Return (X, Y) of the center of cell containing provided text 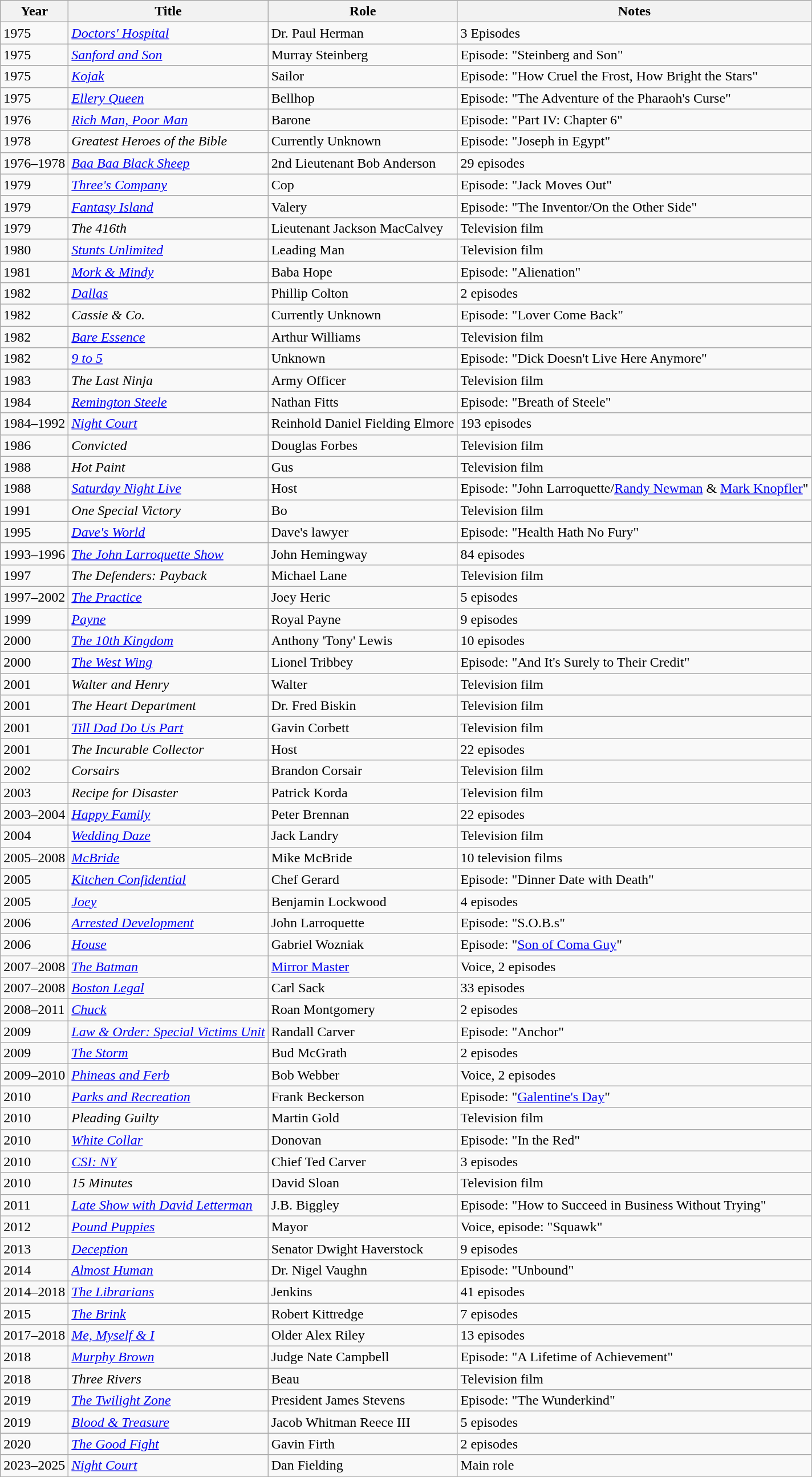
Episode: "Part IV: Chapter 6" (634, 120)
1976 (34, 120)
Baba Hope (363, 272)
Walter and Henry (168, 684)
Dallas (168, 294)
Beau (363, 1379)
Happy Family (168, 814)
1995 (34, 532)
2002 (34, 771)
Bare Essence (168, 337)
John Larroquette (363, 923)
2020 (34, 1444)
Randall Carver (363, 1032)
Phineas and Ferb (168, 1075)
John Hemingway (363, 554)
Ellery Queen (168, 98)
Roan Montgomery (363, 1010)
Episode: "How Cruel the Frost, How Bright the Stars" (634, 76)
Episode: "Anchor" (634, 1032)
10 television films (634, 858)
Judge Nate Campbell (363, 1357)
Remington Steele (168, 402)
Gus (363, 467)
Robert Kittredge (363, 1313)
Patrick Korda (363, 793)
Peter Brennan (363, 814)
Sailor (363, 76)
2013 (34, 1248)
2014–2018 (34, 1292)
Chief Ted Carver (363, 1162)
The 10th Kingdom (168, 641)
Chef Gerard (363, 879)
Year (34, 11)
President James Stevens (363, 1401)
Law & Order: Special Victims Unit (168, 1032)
Pound Puppies (168, 1227)
Older Alex Riley (363, 1336)
Dan Fielding (363, 1466)
Episode: "Alienation" (634, 272)
Corsairs (168, 771)
Episode: "Health Hath No Fury" (634, 532)
McBride (168, 858)
Michael Lane (363, 575)
Role (363, 11)
Gavin Firth (363, 1444)
Main role (634, 1466)
Episode: "The Wunderkind" (634, 1401)
Carl Sack (363, 988)
3 Episodes (634, 33)
Episode: "Lover Come Back" (634, 315)
Blood & Treasure (168, 1422)
15 Minutes (168, 1183)
Mike McBride (363, 858)
Episode: "Breath of Steele" (634, 402)
9 to 5 (168, 359)
Unknown (363, 359)
Episode: "S.O.B.s" (634, 923)
Arthur Williams (363, 337)
Leading Man (363, 250)
Frank Beckerson (363, 1097)
Murphy Brown (168, 1357)
Mirror Master (363, 967)
Gabriel Wozniak (363, 944)
Pleading Guilty (168, 1118)
Royal Payne (363, 619)
CSI: NY (168, 1162)
Senator Dwight Haverstock (363, 1248)
Almost Human (168, 1270)
J.B. Biggley (363, 1205)
2nd Lieutenant Bob Anderson (363, 163)
Cassie & Co. (168, 315)
The 416th (168, 228)
33 episodes (634, 988)
1997–2002 (34, 597)
Baa Baa Black Sheep (168, 163)
Murray Steinberg (363, 55)
2009–2010 (34, 1075)
Joey Heric (363, 597)
4 episodes (634, 901)
The Last Ninja (168, 380)
3 episodes (634, 1162)
The Practice (168, 597)
Jenkins (363, 1292)
Late Show with David Letterman (168, 1205)
The John Larroquette Show (168, 554)
Barone (363, 120)
41 episodes (634, 1292)
2014 (34, 1270)
Episode: "Galentine's Day" (634, 1097)
Kitchen Confidential (168, 879)
Episode: "The Inventor/On the Other Side" (634, 206)
Bo (363, 510)
Till Dad Do Us Part (168, 728)
Episode: "How to Succeed in Business Without Trying" (634, 1205)
The Incurable Collector (168, 749)
193 episodes (634, 424)
2004 (34, 836)
Army Officer (363, 380)
Dr. Nigel Vaughn (363, 1270)
Episode: "The Adventure of the Pharaoh's Curse" (634, 98)
Dave's lawyer (363, 532)
Three Rivers (168, 1379)
Hot Paint (168, 467)
Me, Myself & I (168, 1336)
Cop (363, 185)
The Defenders: Payback (168, 575)
1984 (34, 402)
The Heart Department (168, 706)
Lionel Tribbey (363, 663)
Greatest Heroes of the Bible (168, 141)
Valery (363, 206)
Benjamin Lockwood (363, 901)
Convicted (168, 445)
84 episodes (634, 554)
Arrested Development (168, 923)
2012 (34, 1227)
Episode: "Son of Coma Guy" (634, 944)
2017–2018 (34, 1336)
Episode: "Jack Moves Out" (634, 185)
1997 (34, 575)
White Collar (168, 1140)
Martin Gold (363, 1118)
Episode: "And It's Surely to Their Credit" (634, 663)
The Batman (168, 967)
Kojak (168, 76)
Bob Webber (363, 1075)
2003 (34, 793)
Dave's World (168, 532)
1976–1978 (34, 163)
1983 (34, 380)
Anthony 'Tony' Lewis (363, 641)
Walter (363, 684)
2003–2004 (34, 814)
The West Wing (168, 663)
Saturday Night Live (168, 489)
1999 (34, 619)
2011 (34, 1205)
Episode: "In the Red" (634, 1140)
1986 (34, 445)
Bellhop (363, 98)
Mork & Mindy (168, 272)
Deception (168, 1248)
1980 (34, 250)
Rich Man, Poor Man (168, 120)
The Brink (168, 1313)
Episode: "Unbound" (634, 1270)
House (168, 944)
Wedding Daze (168, 836)
2005–2008 (34, 858)
Douglas Forbes (363, 445)
Notes (634, 11)
13 episodes (634, 1336)
Reinhold Daniel Fielding Elmore (363, 424)
Mayor (363, 1227)
Joey (168, 901)
Payne (168, 619)
Recipe for Disaster (168, 793)
10 episodes (634, 641)
Donovan (363, 1140)
2023–2025 (34, 1466)
Fantasy Island (168, 206)
Episode: "John Larroquette/Randy Newman & Mark Knopfler" (634, 489)
Gavin Corbett (363, 728)
Episode: "Steinberg and Son" (634, 55)
Parks and Recreation (168, 1097)
1991 (34, 510)
Voice, episode: "Squawk" (634, 1227)
Title (168, 11)
1993–1996 (34, 554)
Three's Company (168, 185)
Episode: "Joseph in Egypt" (634, 141)
29 episodes (634, 163)
Lieutenant Jackson MacCalvey (363, 228)
Nathan Fitts (363, 402)
1981 (34, 272)
Doctors' Hospital (168, 33)
Stunts Unlimited (168, 250)
7 episodes (634, 1313)
Boston Legal (168, 988)
1978 (34, 141)
Episode: "Dinner Date with Death" (634, 879)
Dr. Paul Herman (363, 33)
One Special Victory (168, 510)
Jacob Whitman Reece III (363, 1422)
The Storm (168, 1053)
Episode: "Dick Doesn't Live Here Anymore" (634, 359)
Jack Landry (363, 836)
The Twilight Zone (168, 1401)
Dr. Fred Biskin (363, 706)
The Good Fight (168, 1444)
Brandon Corsair (363, 771)
Phillip Colton (363, 294)
Episode: "A Lifetime of Achievement" (634, 1357)
2008–2011 (34, 1010)
1984–1992 (34, 424)
2015 (34, 1313)
Chuck (168, 1010)
Sanford and Son (168, 55)
Bud McGrath (363, 1053)
David Sloan (363, 1183)
The Librarians (168, 1292)
